For the text-containing cell, return its midpoint in (x, y) coordinate format. 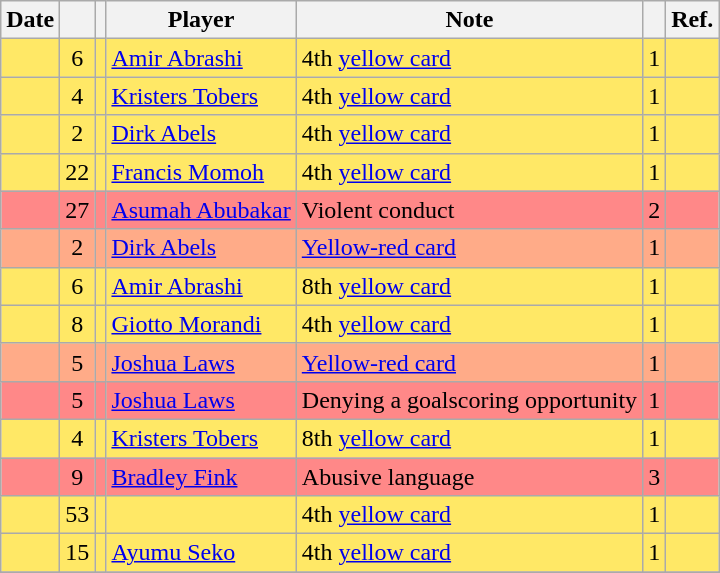
Violent conduct (469, 210)
Denying a goalscoring opportunity (469, 400)
9 (78, 477)
Francis Momoh (201, 172)
3 (654, 477)
27 (78, 210)
Player (201, 20)
15 (78, 553)
8 (78, 324)
Asumah Abubakar (201, 210)
Giotto Morandi (201, 324)
Ayumu Seko (201, 553)
53 (78, 515)
Abusive language (469, 477)
Bradley Fink (201, 477)
22 (78, 172)
Note (469, 20)
Date (30, 20)
Ref. (692, 20)
